Capture the cell that displays the provided text and extract its [X, Y] central coordinate. 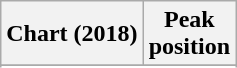
Chart (2018) [72, 34]
Peakposition [189, 34]
